Return (X, Y) of the center of cell containing provided text 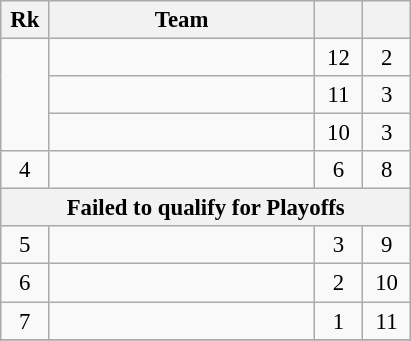
Team (182, 20)
4 (25, 170)
1 (338, 321)
5 (25, 245)
8 (387, 170)
Failed to qualify for Playoffs (206, 208)
12 (338, 58)
Rk (25, 20)
7 (25, 321)
9 (387, 245)
